Return (x, y) of the center of cell containing provided text 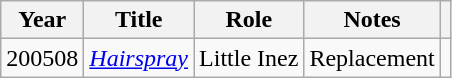
Title (139, 20)
Role (249, 20)
200508 (42, 58)
Notes (372, 20)
Hairspray (139, 58)
Year (42, 20)
Replacement (372, 58)
Little Inez (249, 58)
